Locate the cell with the specified text and output its [x, y] center coordinate. 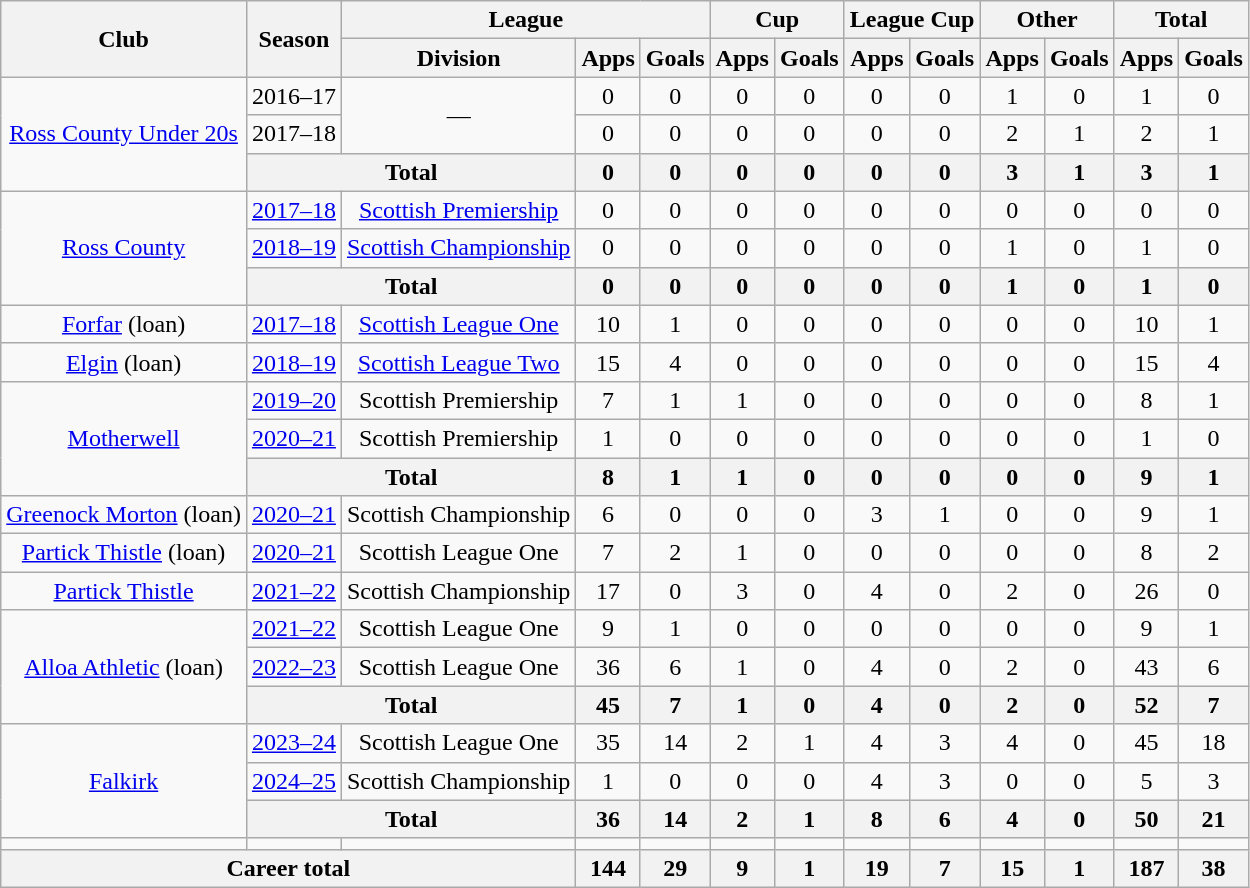
League [526, 20]
38 [1214, 868]
2022–23 [294, 667]
Falkirk [124, 781]
Other [1047, 20]
187 [1146, 868]
Forfar (loan) [124, 324]
2016–17 [294, 96]
Season [294, 39]
Career total [288, 868]
Division [458, 58]
21 [1214, 819]
Cup [777, 20]
League Cup [912, 20]
Ross County [124, 248]
50 [1146, 819]
144 [608, 868]
2023–24 [294, 743]
Club [124, 39]
17 [608, 591]
Scottish League Two [458, 362]
19 [876, 868]
2024–25 [294, 781]
18 [1214, 743]
26 [1146, 591]
43 [1146, 667]
29 [675, 868]
Partick Thistle [124, 591]
35 [608, 743]
Ross County Under 20s [124, 134]
Greenock Morton (loan) [124, 515]
Motherwell [124, 438]
Alloa Athletic (loan) [124, 667]
5 [1146, 781]
2019–20 [294, 400]
52 [1146, 705]
— [458, 115]
Partick Thistle (loan) [124, 553]
Elgin (loan) [124, 362]
